Pinpoint the cell where the given text exists, returning its (X, Y) midpoint coordinate. 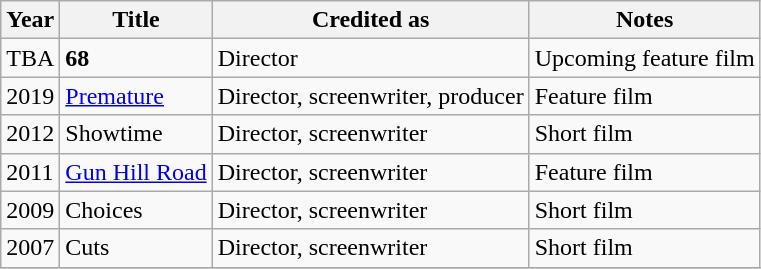
Choices (136, 210)
Year (30, 20)
Credited as (370, 20)
2019 (30, 96)
Director (370, 58)
Notes (644, 20)
2007 (30, 248)
2009 (30, 210)
2011 (30, 172)
Upcoming feature film (644, 58)
Title (136, 20)
Showtime (136, 134)
TBA (30, 58)
68 (136, 58)
2012 (30, 134)
Cuts (136, 248)
Director, screenwriter, producer (370, 96)
Gun Hill Road (136, 172)
Premature (136, 96)
